Output the [X, Y] coordinate of the center of the cell containing the given text.  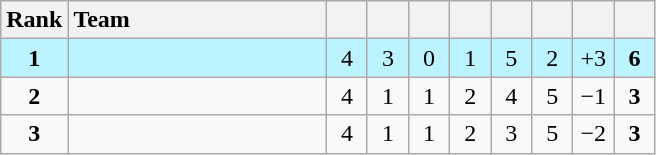
+3 [594, 58]
6 [634, 58]
−2 [594, 134]
−1 [594, 96]
Team [198, 20]
0 [430, 58]
Rank [34, 20]
